Return (X, Y) of the center of cell containing provided text 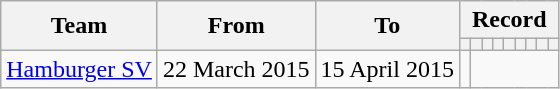
Record (509, 20)
15 April 2015 (387, 69)
22 March 2015 (236, 69)
Team (80, 26)
To (387, 26)
From (236, 26)
Hamburger SV (80, 69)
